Return [x, y] of the center of cell containing provided text 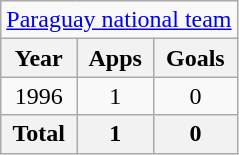
Apps [116, 58]
1996 [39, 96]
Paraguay national team [119, 20]
Year [39, 58]
Total [39, 134]
Goals [196, 58]
